Extract the [X, Y] coordinate from the center of the cell holding the provided text.  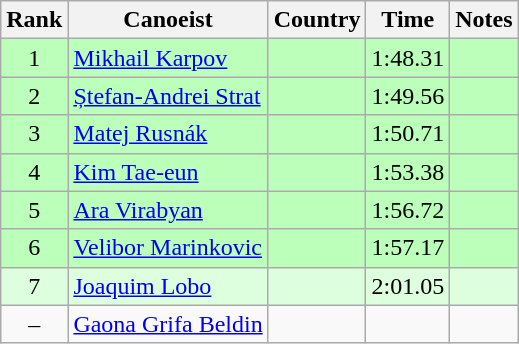
Matej Rusnák [168, 134]
1 [34, 58]
Rank [34, 20]
5 [34, 210]
Country [317, 20]
1:50.71 [408, 134]
Notes [484, 20]
Ștefan-Andrei Strat [168, 96]
Time [408, 20]
Gaona Grifa Beldin [168, 324]
6 [34, 248]
Kim Tae-eun [168, 172]
1:57.17 [408, 248]
2:01.05 [408, 286]
Ara Virabyan [168, 210]
1:49.56 [408, 96]
Mikhail Karpov [168, 58]
7 [34, 286]
2 [34, 96]
1:53.38 [408, 172]
Velibor Marinkovic [168, 248]
1:56.72 [408, 210]
4 [34, 172]
3 [34, 134]
– [34, 324]
1:48.31 [408, 58]
Canoeist [168, 20]
Joaquim Lobo [168, 286]
